Return the [x, y] coordinate for the center point of the cell that contains the specified text.  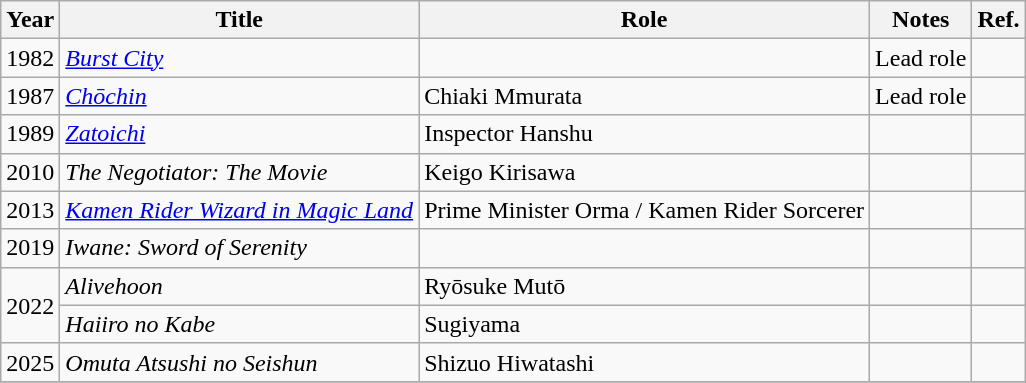
Shizuo Hiwatashi [644, 362]
Burst City [240, 58]
2025 [30, 362]
Chōchin [240, 96]
Title [240, 20]
2022 [30, 305]
2013 [30, 210]
Zatoichi [240, 134]
Sugiyama [644, 324]
2010 [30, 172]
Inspector Hanshu [644, 134]
Chiaki Mmurata [644, 96]
2019 [30, 248]
The Negotiator: The Movie [240, 172]
Ref. [998, 20]
Alivehoon [240, 286]
Haiiro no Kabe [240, 324]
1989 [30, 134]
1982 [30, 58]
Notes [921, 20]
Year [30, 20]
Iwane: Sword of Serenity [240, 248]
Kamen Rider Wizard in Magic Land [240, 210]
Role [644, 20]
1987 [30, 96]
Ryōsuke Mutō [644, 286]
Keigo Kirisawa [644, 172]
Omuta Atsushi no Seishun [240, 362]
Prime Minister Orma / Kamen Rider Sorcerer [644, 210]
